Provide the [X, Y] coordinate of the cell's center where the given text is located.  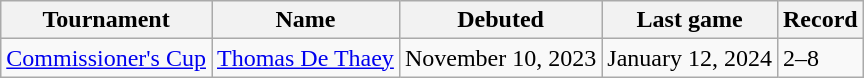
Debuted [500, 20]
Tournament [106, 20]
Thomas De Thaey [306, 58]
Record [820, 20]
Last game [690, 20]
Name [306, 20]
January 12, 2024 [690, 58]
Commissioner's Cup [106, 58]
2–8 [820, 58]
November 10, 2023 [500, 58]
